From the cell containing the given text, extract its center point as (x, y) coordinate. 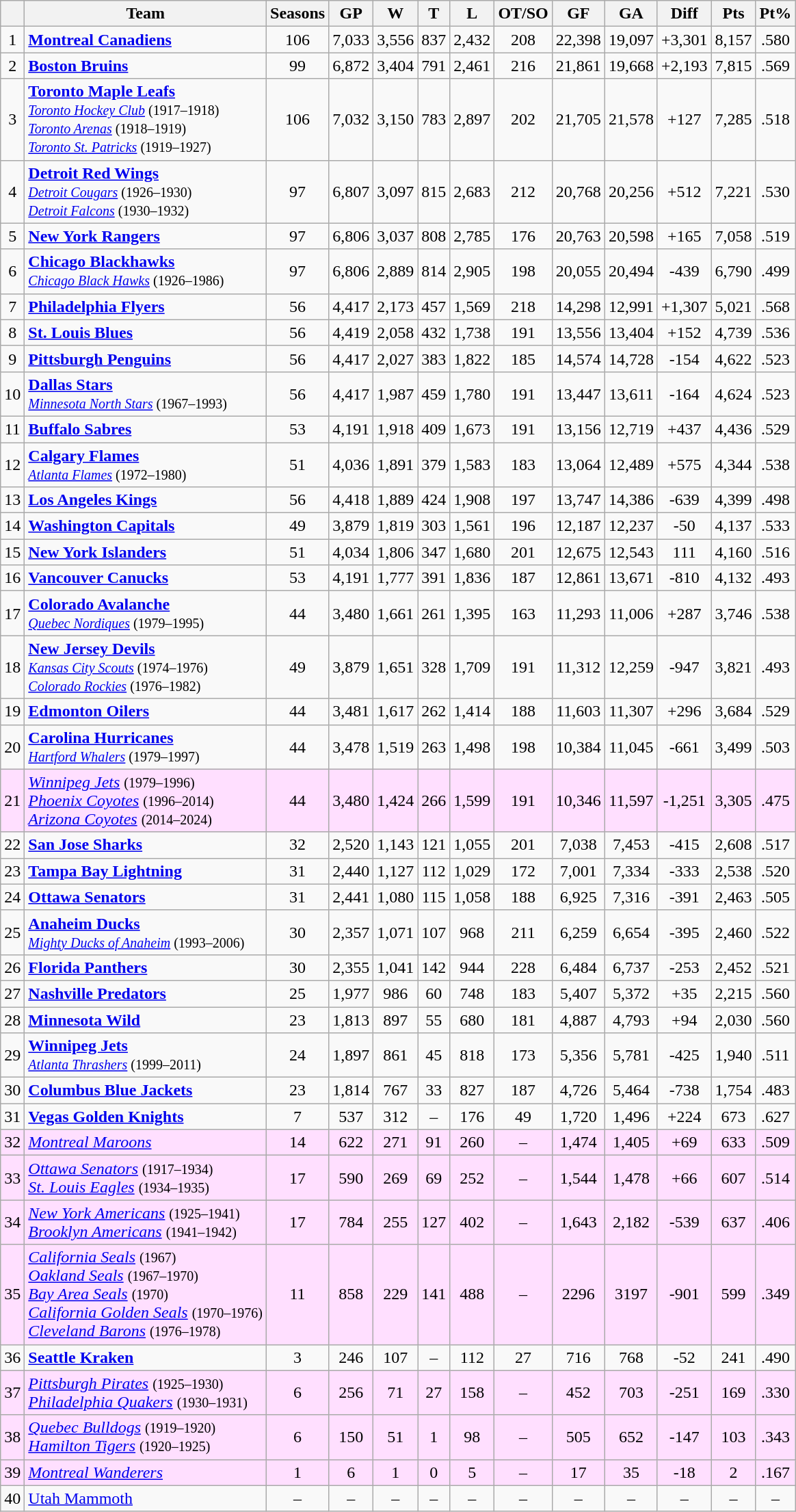
14,574 (579, 359)
-901 (684, 1294)
383 (434, 359)
Montreal Wanderers (146, 1472)
703 (631, 1393)
7,221 (733, 192)
4,132 (733, 578)
18 (12, 667)
6,259 (579, 932)
.349 (775, 1294)
New York Rangers (146, 236)
1,127 (395, 871)
-425 (684, 1055)
.343 (775, 1437)
-1,251 (684, 800)
.568 (775, 307)
Quebec Bulldogs (1919–1920)Hamilton Tigers (1920–1925) (146, 1437)
20 (12, 747)
22,398 (579, 40)
818 (472, 1055)
599 (733, 1294)
968 (472, 932)
15 (12, 552)
6,654 (631, 932)
.522 (775, 932)
2296 (579, 1294)
1,478 (631, 1178)
3,746 (733, 613)
1,583 (472, 464)
3,037 (395, 236)
263 (434, 747)
4,793 (631, 1020)
4,160 (733, 552)
3,821 (733, 667)
1,544 (579, 1178)
.509 (775, 1143)
21,861 (579, 66)
-415 (684, 845)
944 (472, 967)
1,041 (395, 967)
Detroit Red WingsDetroit Cougars (1926–1930)Detroit Falcons (1930–1932) (146, 192)
815 (434, 192)
45 (434, 1055)
12,675 (579, 552)
California Seals (1967)Oakland Seals (1967–1970)Bay Area Seals (1970)California Golden Seals (1970–1976)Cleveland Barons (1976–1978) (146, 1294)
-539 (684, 1222)
21,578 (631, 119)
+94 (684, 1020)
3197 (631, 1294)
Calgary FlamesAtlanta Flames (1972–1980) (146, 464)
69 (434, 1178)
Philadelphia Flyers (146, 307)
328 (434, 667)
424 (434, 500)
11,312 (579, 667)
99 (298, 66)
37 (12, 1393)
4 (12, 192)
Colorado AvalancheQuebec Nordiques (1979–1995) (146, 613)
Montreal Maroons (146, 1143)
1,673 (472, 429)
246 (351, 1357)
Winnipeg JetsAtlanta Thrashers (1999–2011) (146, 1055)
7,285 (733, 119)
1,754 (733, 1091)
.530 (775, 192)
.569 (775, 66)
.406 (775, 1222)
2,463 (733, 897)
1,819 (395, 526)
55 (434, 1020)
1,918 (395, 429)
261 (434, 613)
22 (12, 845)
814 (434, 271)
Washington Capitals (146, 526)
6,484 (579, 967)
Vegas Golden Knights (146, 1117)
680 (472, 1020)
142 (434, 967)
2,441 (351, 897)
459 (434, 394)
2,461 (472, 66)
260 (472, 1143)
Pittsburgh Pirates (1925–1930)Philadelphia Quakers (1930–1931) (146, 1393)
21 (12, 800)
637 (733, 1222)
19,097 (631, 40)
1,498 (472, 747)
197 (523, 500)
12,489 (631, 464)
590 (351, 1178)
60 (434, 993)
3,478 (351, 747)
1,661 (395, 613)
537 (351, 1117)
269 (395, 1178)
633 (733, 1143)
+224 (684, 1117)
196 (523, 526)
20,494 (631, 271)
7,453 (631, 845)
7,316 (631, 897)
10,384 (579, 747)
607 (733, 1178)
.475 (775, 800)
505 (579, 1437)
71 (395, 1393)
347 (434, 552)
1,891 (395, 464)
OT/SO (523, 14)
13,447 (579, 394)
784 (351, 1222)
Seattle Kraken (146, 1357)
4,887 (579, 1020)
Pt% (775, 14)
14,386 (631, 500)
827 (472, 1091)
303 (434, 526)
1,143 (395, 845)
12,259 (631, 667)
12,187 (579, 526)
2,432 (472, 40)
716 (579, 1357)
-147 (684, 1437)
1,777 (395, 578)
783 (434, 119)
5,372 (631, 993)
.483 (775, 1091)
New York Islanders (146, 552)
26 (12, 967)
1,814 (351, 1091)
.536 (775, 333)
172 (523, 871)
13,671 (631, 578)
12,543 (631, 552)
.499 (775, 271)
.518 (775, 119)
158 (472, 1393)
Ottawa Senators (1917–1934)St. Louis Eagles (1934–1935) (146, 1178)
Tampa Bay Lightning (146, 871)
5,407 (579, 993)
1,822 (472, 359)
252 (472, 1178)
5,356 (579, 1055)
1,680 (472, 552)
+69 (684, 1143)
121 (434, 845)
Pittsburgh Penguins (146, 359)
6,790 (733, 271)
T (434, 14)
262 (434, 712)
6,872 (351, 66)
2,440 (351, 871)
673 (733, 1117)
768 (631, 1357)
10 (12, 394)
13,556 (579, 333)
1,836 (472, 578)
229 (395, 1294)
+35 (684, 993)
+512 (684, 192)
4,034 (351, 552)
622 (351, 1143)
Edmonton Oilers (146, 712)
1,897 (351, 1055)
+296 (684, 712)
.167 (775, 1472)
-391 (684, 897)
40 (12, 1498)
1,080 (395, 897)
14,728 (631, 359)
791 (434, 66)
11,597 (631, 800)
Columbus Blue Jackets (146, 1091)
.503 (775, 747)
29 (12, 1055)
.490 (775, 1357)
150 (351, 1437)
2,785 (472, 236)
12,991 (631, 307)
255 (395, 1222)
1,405 (631, 1143)
.514 (775, 1178)
7,334 (631, 871)
Dallas StarsMinnesota North Stars (1967–1993) (146, 394)
6,925 (579, 897)
9 (12, 359)
-253 (684, 967)
12,861 (579, 578)
L (472, 14)
103 (733, 1437)
.627 (775, 1117)
19,668 (631, 66)
5,021 (733, 307)
1,055 (472, 845)
-395 (684, 932)
5,781 (631, 1055)
409 (434, 429)
211 (523, 932)
1,395 (472, 613)
4,399 (733, 500)
Los Angeles Kings (146, 500)
1,058 (472, 897)
391 (434, 578)
12,719 (631, 429)
Winnipeg Jets (1979–1996)Phoenix Coyotes (1996–2014)Arizona Coyotes (2014–2024) (146, 800)
+575 (684, 464)
6,737 (631, 967)
7,058 (733, 236)
5,464 (631, 1091)
1,496 (631, 1117)
3,404 (395, 66)
-810 (684, 578)
1,806 (395, 552)
98 (472, 1437)
+3,301 (684, 40)
Anaheim DucksMighty Ducks of Anaheim (1993–2006) (146, 932)
13,404 (631, 333)
8 (12, 333)
13,747 (579, 500)
3,481 (351, 712)
2,538 (733, 871)
1,651 (395, 667)
Diff (684, 14)
11,006 (631, 613)
20,256 (631, 192)
163 (523, 613)
.517 (775, 845)
14,298 (579, 307)
2,608 (733, 845)
7,038 (579, 845)
402 (472, 1222)
2,058 (395, 333)
1,738 (472, 333)
11,045 (631, 747)
312 (395, 1117)
169 (733, 1393)
-439 (684, 271)
21,705 (579, 119)
4,418 (351, 500)
218 (523, 307)
+152 (684, 333)
1,414 (472, 712)
Montreal Canadiens (146, 40)
748 (472, 993)
.533 (775, 526)
767 (395, 1091)
W (395, 14)
Buffalo Sabres (146, 429)
1,889 (395, 500)
1,424 (395, 800)
1,029 (472, 871)
-947 (684, 667)
3,150 (395, 119)
34 (12, 1222)
-52 (684, 1357)
-18 (684, 1472)
4,344 (733, 464)
185 (523, 359)
2,355 (351, 967)
.498 (775, 500)
Pts (733, 14)
11,293 (579, 613)
Minnesota Wild (146, 1020)
.519 (775, 236)
1,071 (395, 932)
+2,193 (684, 66)
2,460 (733, 932)
12 (12, 464)
1,720 (579, 1117)
St. Louis Blues (146, 333)
+66 (684, 1178)
652 (631, 1437)
GP (351, 14)
1,987 (395, 394)
13,611 (631, 394)
115 (434, 897)
1,599 (472, 800)
New Jersey DevilsKansas City Scouts (1974–1976)Colorado Rockies (1976–1982) (146, 667)
20,768 (579, 192)
.521 (775, 967)
1,561 (472, 526)
141 (434, 1294)
-333 (684, 871)
3,684 (733, 712)
2,173 (395, 307)
432 (434, 333)
.580 (775, 40)
Ottawa Senators (146, 897)
Carolina HurricanesHartford Whalers (1979–1997) (146, 747)
208 (523, 40)
20,763 (579, 236)
228 (523, 967)
127 (434, 1222)
1,474 (579, 1143)
986 (395, 993)
Utah Mammoth (146, 1498)
-164 (684, 394)
2,030 (733, 1020)
.330 (775, 1393)
.505 (775, 897)
10,346 (579, 800)
-251 (684, 1393)
2,027 (395, 359)
4,036 (351, 464)
3,556 (395, 40)
.520 (775, 871)
1,977 (351, 993)
2,905 (472, 271)
Seasons (298, 14)
1,813 (351, 1020)
Nashville Predators (146, 993)
13,064 (579, 464)
GA (631, 14)
19 (12, 712)
13,156 (579, 429)
202 (523, 119)
91 (434, 1143)
808 (434, 236)
8,157 (733, 40)
GF (579, 14)
1,617 (395, 712)
452 (579, 1393)
266 (434, 800)
3,499 (733, 747)
-639 (684, 500)
13 (12, 500)
Team (146, 14)
897 (395, 1020)
11,603 (579, 712)
212 (523, 192)
256 (351, 1393)
7,815 (733, 66)
-154 (684, 359)
36 (12, 1357)
2,357 (351, 932)
7,032 (351, 119)
39 (12, 1472)
2,182 (631, 1222)
-50 (684, 526)
2,683 (472, 192)
1,908 (472, 500)
11,307 (631, 712)
San Jose Sharks (146, 845)
4,436 (733, 429)
2,889 (395, 271)
+127 (684, 119)
1,569 (472, 307)
4,624 (733, 394)
Vancouver Canucks (146, 578)
+1,307 (684, 307)
New York Americans (1925–1941)Brooklyn Americans (1941–1942) (146, 1222)
2,215 (733, 993)
+437 (684, 429)
271 (395, 1143)
3,097 (395, 192)
20,055 (579, 271)
173 (523, 1055)
837 (434, 40)
28 (12, 1020)
0 (434, 1472)
.516 (775, 552)
16 (12, 578)
4,622 (733, 359)
Toronto Maple LeafsToronto Hockey Club (1917–1918)Toronto Arenas (1918–1919)Toronto St. Patricks (1919–1927) (146, 119)
20,598 (631, 236)
1,643 (579, 1222)
861 (395, 1055)
2,520 (351, 845)
Boston Bruins (146, 66)
+165 (684, 236)
858 (351, 1294)
-661 (684, 747)
241 (733, 1357)
.511 (775, 1055)
+287 (684, 613)
1,709 (472, 667)
6,807 (351, 192)
Chicago BlackhawksChicago Black Hawks (1926–1986) (146, 271)
-738 (684, 1091)
4,419 (351, 333)
457 (434, 307)
1,519 (395, 747)
3,305 (733, 800)
7,001 (579, 871)
216 (523, 66)
379 (434, 464)
38 (12, 1437)
2,897 (472, 119)
1,940 (733, 1055)
12,237 (631, 526)
4,739 (733, 333)
488 (472, 1294)
2,452 (733, 967)
4,726 (579, 1091)
181 (523, 1020)
111 (684, 552)
7,033 (351, 40)
Florida Panthers (146, 967)
1,780 (472, 394)
4,137 (733, 526)
